Find where the given text appears and provide that cell's center as [X, Y] coordinate. 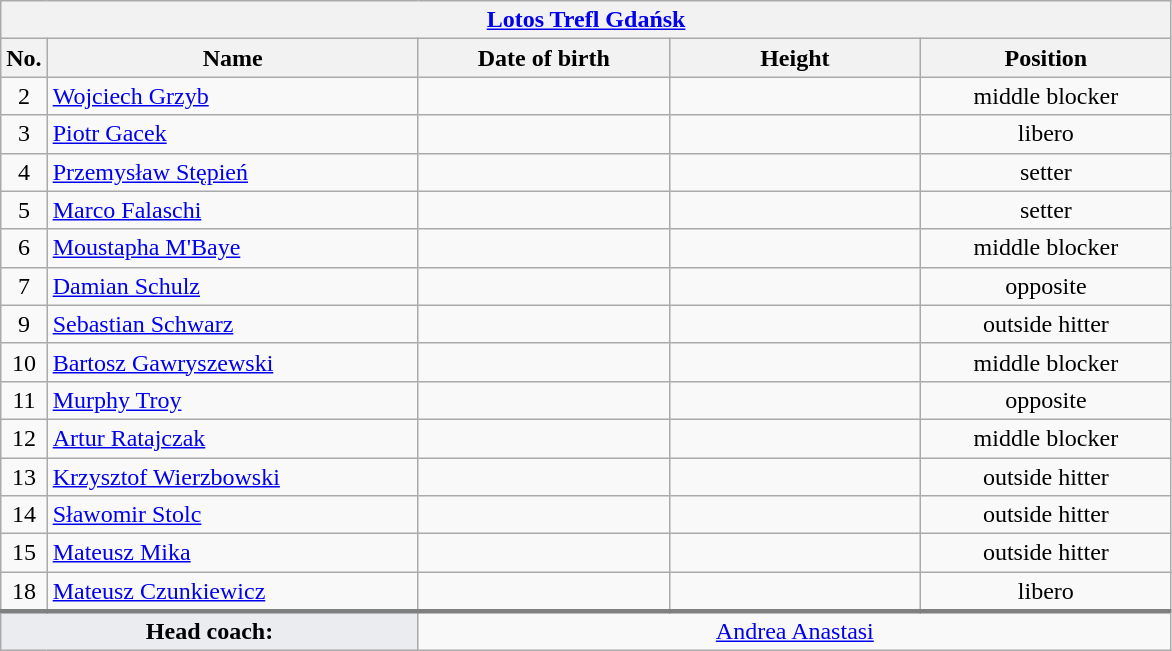
Murphy Troy [232, 400]
2 [24, 96]
Head coach: [210, 631]
Sławomir Stolc [232, 515]
5 [24, 210]
Marco Falaschi [232, 210]
Position [1046, 58]
Andrea Anastasi [794, 631]
18 [24, 592]
3 [24, 134]
Piotr Gacek [232, 134]
10 [24, 362]
Przemysław Stępień [232, 172]
14 [24, 515]
15 [24, 553]
Mateusz Mika [232, 553]
Sebastian Schwarz [232, 324]
Height [794, 58]
Moustapha M'Baye [232, 248]
Mateusz Czunkiewicz [232, 592]
4 [24, 172]
Krzysztof Wierzbowski [232, 477]
9 [24, 324]
6 [24, 248]
Date of birth [544, 58]
Wojciech Grzyb [232, 96]
Artur Ratajczak [232, 438]
11 [24, 400]
12 [24, 438]
Damian Schulz [232, 286]
13 [24, 477]
No. [24, 58]
Lotos Trefl Gdańsk [586, 20]
Name [232, 58]
7 [24, 286]
Bartosz Gawryszewski [232, 362]
